Return [x, y] of the center of cell containing provided text 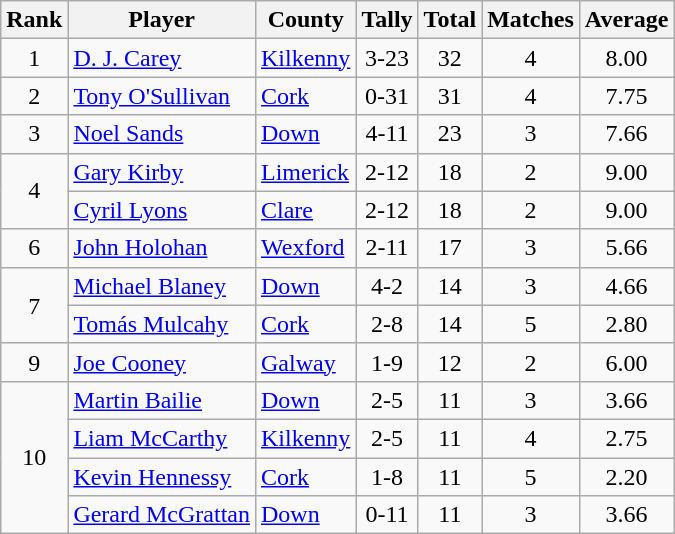
Gary Kirby [162, 172]
5.66 [626, 248]
0-11 [387, 515]
10 [34, 457]
4-11 [387, 134]
1 [34, 58]
3-23 [387, 58]
D. J. Carey [162, 58]
Limerick [305, 172]
7.66 [626, 134]
12 [450, 362]
Wexford [305, 248]
Kevin Hennessy [162, 477]
Tomás Mulcahy [162, 324]
Michael Blaney [162, 286]
Noel Sands [162, 134]
6.00 [626, 362]
County [305, 20]
2.75 [626, 438]
John Holohan [162, 248]
Joe Cooney [162, 362]
2.20 [626, 477]
Tally [387, 20]
Clare [305, 210]
Total [450, 20]
4-2 [387, 286]
0-31 [387, 96]
Liam McCarthy [162, 438]
7 [34, 305]
Player [162, 20]
Average [626, 20]
2.80 [626, 324]
Tony O'Sullivan [162, 96]
6 [34, 248]
1-9 [387, 362]
Gerard McGrattan [162, 515]
2-11 [387, 248]
Martin Bailie [162, 400]
9 [34, 362]
4.66 [626, 286]
31 [450, 96]
17 [450, 248]
Rank [34, 20]
2-8 [387, 324]
Galway [305, 362]
1-8 [387, 477]
Cyril Lyons [162, 210]
32 [450, 58]
Matches [531, 20]
8.00 [626, 58]
7.75 [626, 96]
23 [450, 134]
